From the cell containing the given text, extract its center point as (x, y) coordinate. 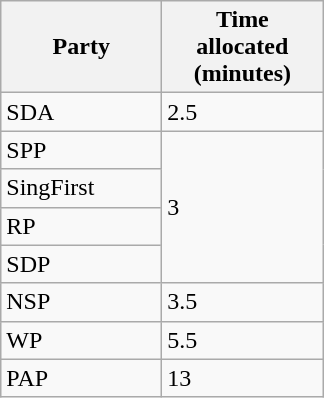
2.5 (242, 112)
RP (82, 226)
WP (82, 340)
Party (82, 47)
3.5 (242, 302)
SingFirst (82, 188)
5.5 (242, 340)
3 (242, 207)
SPP (82, 150)
NSP (82, 302)
13 (242, 378)
SDP (82, 264)
PAP (82, 378)
SDA (82, 112)
Time allocated (minutes) (242, 47)
